For the text-containing cell, return its midpoint in [X, Y] coordinate format. 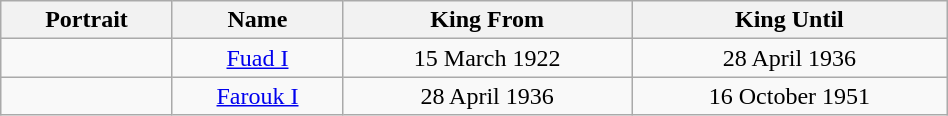
King Until [790, 20]
16 October 1951 [790, 96]
Farouk I [257, 96]
Portrait [87, 20]
15 March 1922 [488, 58]
Name [257, 20]
King From [488, 20]
Fuad I [257, 58]
